Provide the [x, y] coordinate of the cell's center where the given text is located.  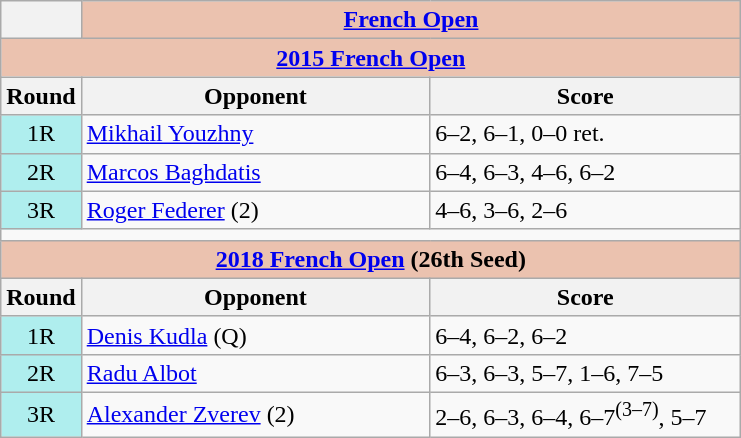
Alexander Zverev (2) [256, 414]
Mikhail Youzhny [256, 134]
French Open [411, 20]
6–4, 6–3, 4–6, 6–2 [586, 172]
2–6, 6–3, 6–4, 6–7(3–7), 5–7 [586, 414]
4–6, 3–6, 2–6 [586, 210]
6–2, 6–1, 0–0 ret. [586, 134]
Radu Albot [256, 373]
6–3, 6–3, 5–7, 1–6, 7–5 [586, 373]
2018 French Open (26th Seed) [371, 259]
Denis Kudla (Q) [256, 335]
Roger Federer (2) [256, 210]
6–4, 6–2, 6–2 [586, 335]
2015 French Open [371, 58]
Marcos Baghdatis [256, 172]
